Pinpoint the cell where the given text exists, returning its [x, y] midpoint coordinate. 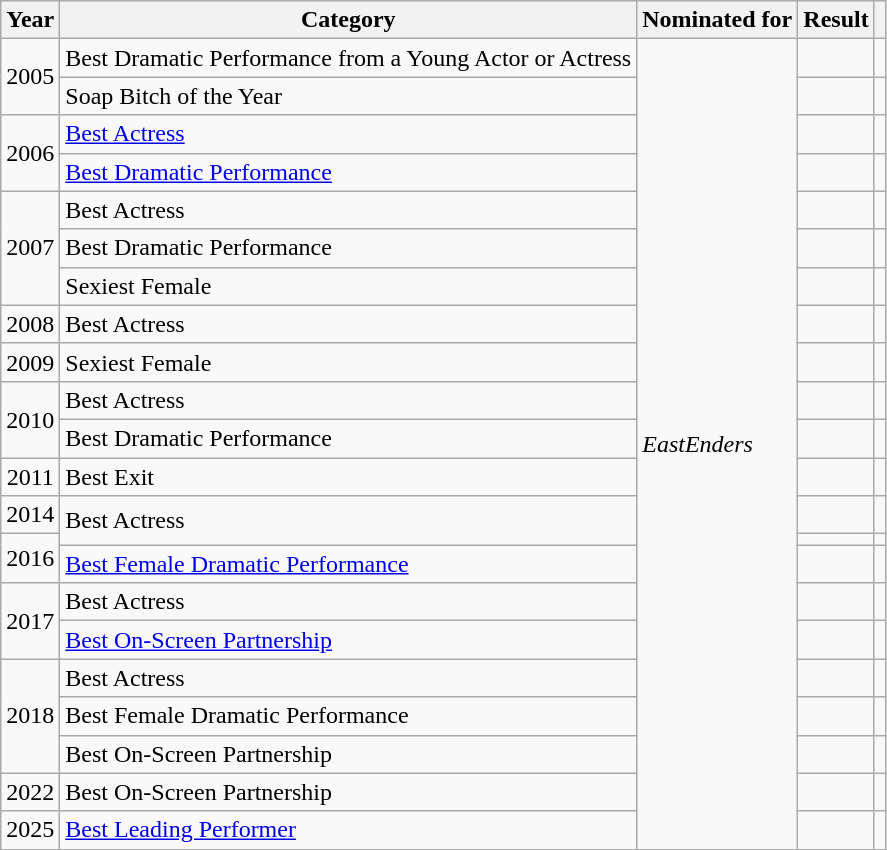
2005 [30, 77]
2007 [30, 248]
2022 [30, 792]
2018 [30, 716]
Soap Bitch of the Year [348, 96]
Year [30, 20]
2009 [30, 362]
Nominated for [718, 20]
Result [836, 20]
Best Leading Performer [348, 830]
2006 [30, 153]
EastEnders [718, 444]
Best Exit [348, 477]
2008 [30, 324]
2014 [30, 515]
Best Dramatic Performance from a Young Actor or Actress [348, 58]
2010 [30, 419]
Category [348, 20]
2025 [30, 830]
2011 [30, 477]
2016 [30, 558]
2017 [30, 621]
